Provide the (X, Y) coordinate of the cell's center where the given text is located.  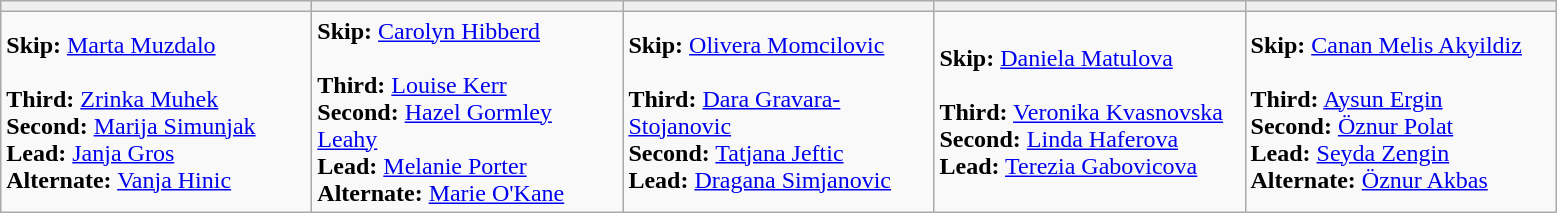
Skip: Carolyn HibberdThird: Louise Kerr Second: Hazel Gormley Leahy Lead: Melanie Porter Alternate: Marie O'Kane (468, 112)
Skip: Marta MuzdaloThird: Zrinka Muhek Second: Marija Simunjak Lead: Janja Gros Alternate: Vanja Hinic (156, 112)
Skip: Daniela Matulova Third: Veronika Kvasnovska Second: Linda Haferova Lead: Terezia Gabovicova (1090, 112)
Skip: Olivera MomcilovicThird: Dara Gravara-Stojanovic Second: Tatjana Jeftic Lead: Dragana Simjanovic (778, 112)
Skip: Canan Melis AkyildizThird: Aysun Ergin Second: Öznur Polat Lead: Seyda Zengin Alternate: Öznur Akbas (1400, 112)
